Return (X, Y) of the center of cell containing provided text 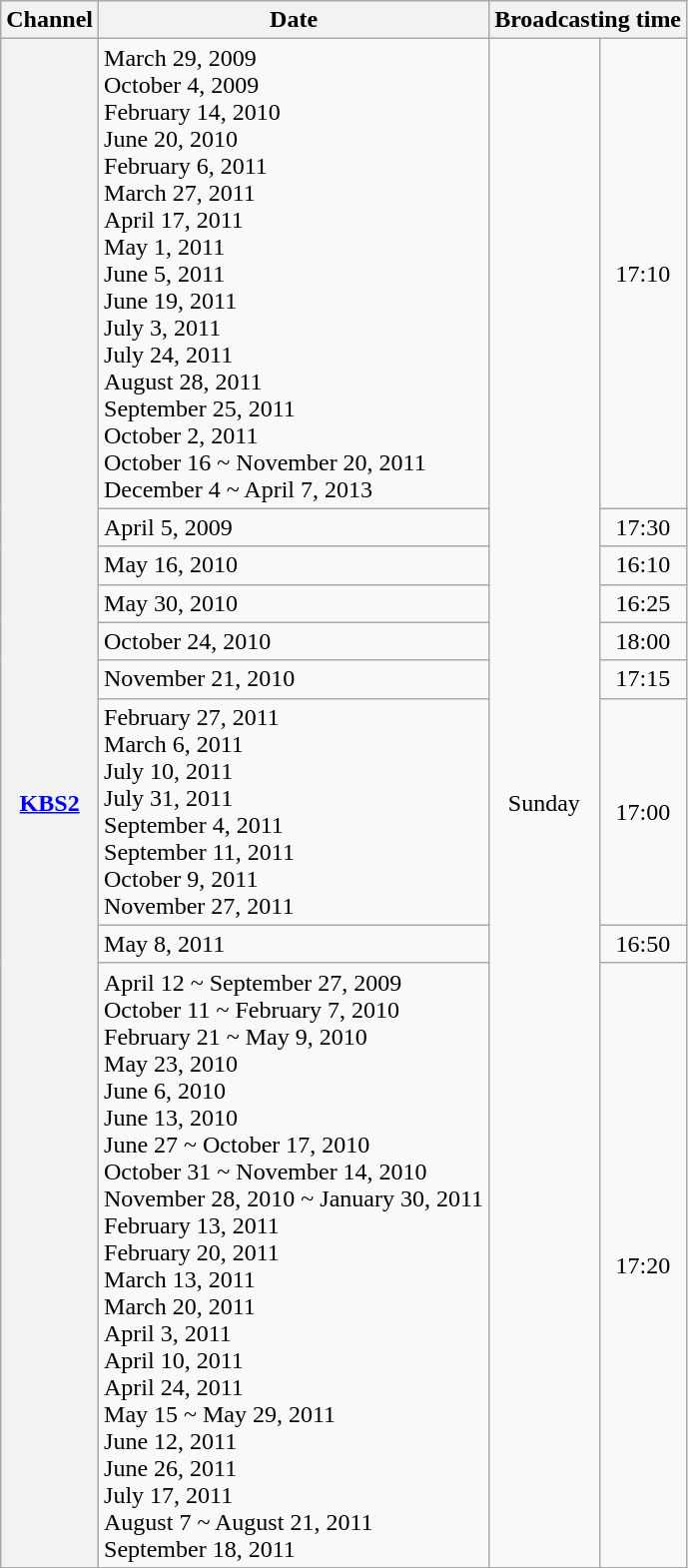
May 30, 2010 (294, 603)
Sunday (544, 803)
KBS2 (50, 803)
16:25 (643, 603)
November 21, 2010 (294, 679)
Date (294, 20)
April 5, 2009 (294, 527)
Broadcasting time (588, 20)
17:00 (643, 811)
18:00 (643, 641)
17:15 (643, 679)
17:10 (643, 274)
October 24, 2010 (294, 641)
16:50 (643, 944)
February 27, 2011 March 6, 2011 July 10, 2011 July 31, 2011 September 4, 2011 September 11, 2011 October 9, 2011 November 27, 2011 (294, 811)
May 16, 2010 (294, 565)
Channel (50, 20)
17:20 (643, 1264)
May 8, 2011 (294, 944)
16:10 (643, 565)
17:30 (643, 527)
